Locate the cell with the specified text and output its (X, Y) center coordinate. 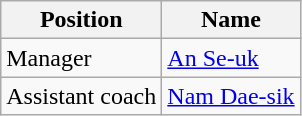
Name (231, 20)
An Se-uk (231, 58)
Assistant coach (82, 96)
Position (82, 20)
Manager (82, 58)
Nam Dae-sik (231, 96)
